Capture the cell that displays the provided text and extract its [X, Y] central coordinate. 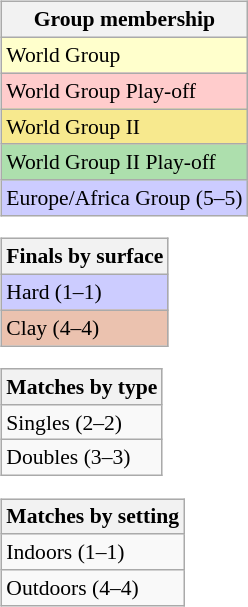
World Group [124, 55]
Finals by surface [84, 257]
Hard (1–1) [84, 292]
Outdoors (4–4) [92, 588]
Group membership [124, 20]
World Group Play-off [124, 91]
Matches by setting [92, 517]
World Group II [124, 127]
Matches by type [82, 387]
Indoors (1–1) [92, 552]
Europe/Africa Group (5–5) [124, 198]
Clay (4–4) [84, 328]
World Group II Play-off [124, 162]
Doubles (3–3) [82, 458]
Singles (2–2) [82, 422]
